Return the (X, Y) coordinate for the center point of the cell that contains the specified text.  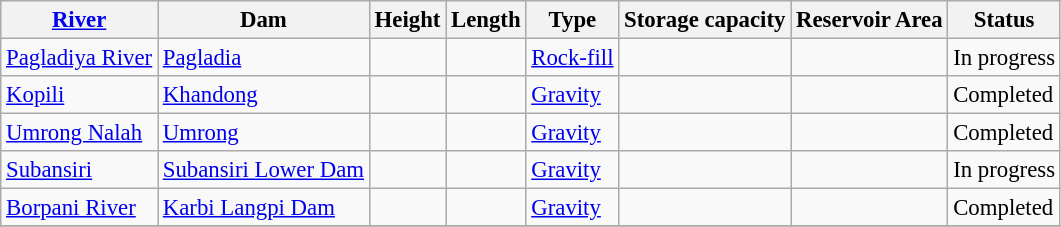
Umrong Nalah (80, 133)
Karbi Langpi Dam (264, 208)
Umrong (264, 133)
Subansiri (80, 170)
Rock-fill (572, 58)
Subansiri Lower Dam (264, 170)
Status (1004, 20)
Height (407, 20)
Borpani River (80, 208)
Length (486, 20)
Dam (264, 20)
Storage capacity (705, 20)
River (80, 20)
Khandong (264, 95)
Reservoir Area (870, 20)
Pagladia (264, 58)
Type (572, 20)
Kopili (80, 95)
Pagladiya River (80, 58)
